Capture the cell that displays the provided text and extract its (x, y) central coordinate. 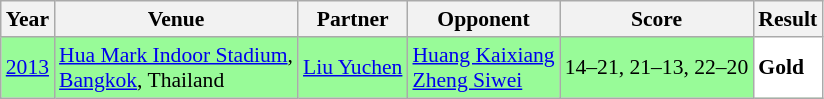
2013 (28, 68)
Score (657, 19)
Venue (176, 19)
Year (28, 19)
Gold (788, 68)
14–21, 21–13, 22–20 (657, 68)
Liu Yuchen (352, 68)
Result (788, 19)
Opponent (483, 19)
Huang Kaixiang Zheng Siwei (483, 68)
Hua Mark Indoor Stadium,Bangkok, Thailand (176, 68)
Partner (352, 19)
